For the text-containing cell, return its midpoint in (X, Y) coordinate format. 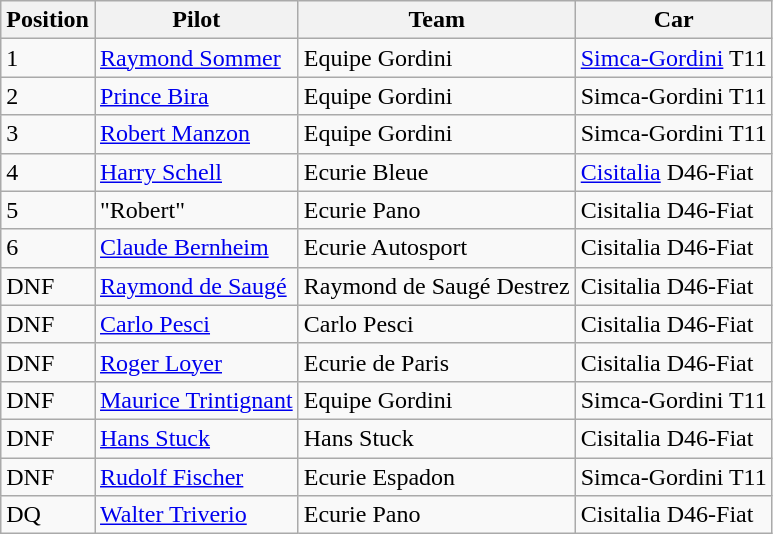
Maurice Trintignant (196, 400)
Car (674, 20)
DQ (48, 515)
Ecurie Autosport (436, 248)
Raymond Sommer (196, 58)
Ecurie de Paris (436, 362)
Ecurie Espadon (436, 477)
6 (48, 248)
Claude Bernheim (196, 248)
4 (48, 172)
Pilot (196, 20)
Prince Bira (196, 96)
Raymond de Saugé Destrez (436, 286)
Team (436, 20)
Robert Manzon (196, 134)
Raymond de Saugé (196, 286)
Roger Loyer (196, 362)
1 (48, 58)
Position (48, 20)
Rudolf Fischer (196, 477)
Ecurie Bleue (436, 172)
3 (48, 134)
Harry Schell (196, 172)
2 (48, 96)
"Robert" (196, 210)
5 (48, 210)
Walter Triverio (196, 515)
